Find where the given text appears and provide that cell's center as [x, y] coordinate. 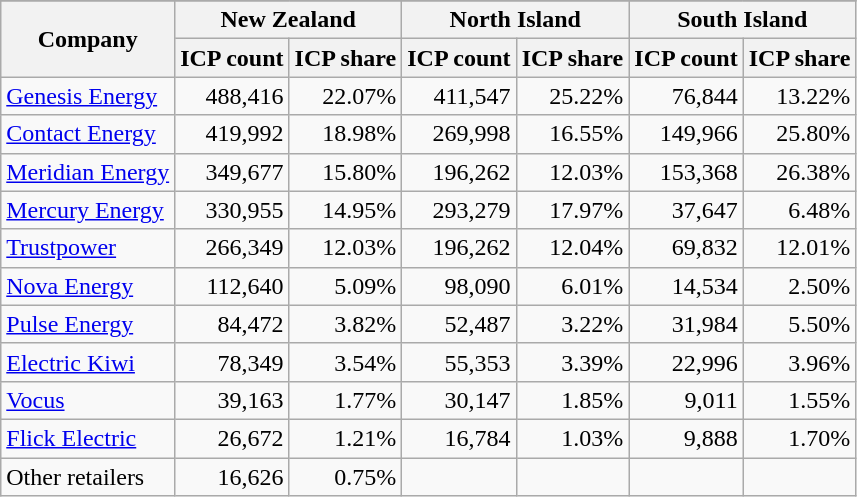
25.22% [572, 96]
112,640 [232, 286]
488,416 [232, 96]
14,534 [686, 286]
293,279 [459, 210]
Pulse Energy [88, 324]
3.54% [346, 362]
22,996 [686, 362]
1.77% [346, 400]
3.82% [346, 324]
22.07% [346, 96]
37,647 [686, 210]
New Zealand [288, 20]
South Island [742, 20]
266,349 [232, 248]
14.95% [346, 210]
6.48% [800, 210]
149,966 [686, 134]
Genesis Energy [88, 96]
16,784 [459, 438]
16.55% [572, 134]
5.50% [800, 324]
98,090 [459, 286]
Flick Electric [88, 438]
5.09% [346, 286]
419,992 [232, 134]
1.85% [572, 400]
411,547 [459, 96]
Vocus [88, 400]
Other retailers [88, 477]
52,487 [459, 324]
9,888 [686, 438]
Electric Kiwi [88, 362]
Mercury Energy [88, 210]
12.04% [572, 248]
12.01% [800, 248]
84,472 [232, 324]
153,368 [686, 172]
69,832 [686, 248]
Contact Energy [88, 134]
13.22% [800, 96]
78,349 [232, 362]
North Island [516, 20]
349,677 [232, 172]
39,163 [232, 400]
Company [88, 39]
25.80% [800, 134]
Nova Energy [88, 286]
6.01% [572, 286]
76,844 [686, 96]
18.98% [346, 134]
1.03% [572, 438]
31,984 [686, 324]
3.39% [572, 362]
269,998 [459, 134]
55,353 [459, 362]
3.22% [572, 324]
17.97% [572, 210]
Meridian Energy [88, 172]
Trustpower [88, 248]
16,626 [232, 477]
30,147 [459, 400]
2.50% [800, 286]
1.55% [800, 400]
1.21% [346, 438]
9,011 [686, 400]
15.80% [346, 172]
1.70% [800, 438]
3.96% [800, 362]
26,672 [232, 438]
0.75% [346, 477]
26.38% [800, 172]
330,955 [232, 210]
